Output the [X, Y] coordinate of the center of the cell containing the given text.  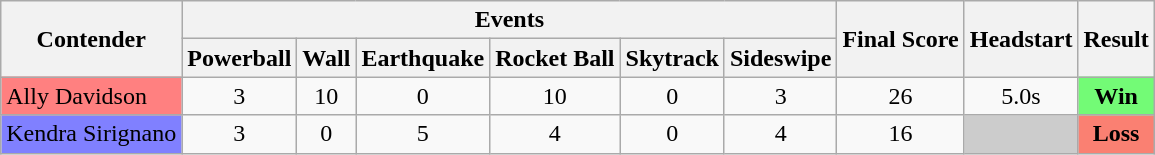
5.0s [1021, 96]
Events [510, 20]
16 [900, 134]
Skytrack [672, 58]
Ally Davidson [92, 96]
Earthquake [423, 58]
Win [1116, 96]
Rocket Ball [555, 58]
5 [423, 134]
Contender [92, 39]
Kendra Sirignano [92, 134]
26 [900, 96]
Final Score [900, 39]
Result [1116, 39]
Loss [1116, 134]
Headstart [1021, 39]
Wall [326, 58]
Powerball [240, 58]
Sideswipe [780, 58]
